Find where the given text appears and provide that cell's center as [X, Y] coordinate. 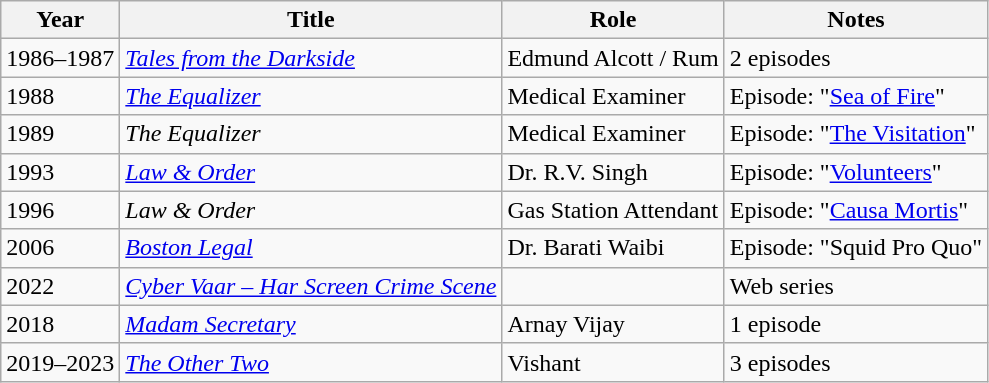
Episode: "Volunteers" [856, 172]
Episode: "Causa Mortis" [856, 210]
Edmund Alcott / Rum [613, 58]
2022 [60, 286]
1986–1987 [60, 58]
1 episode [856, 324]
Web series [856, 286]
1993 [60, 172]
Dr. Barati Waibi [613, 248]
2 episodes [856, 58]
1988 [60, 96]
Vishant [613, 362]
1989 [60, 134]
Tales from the Darkside [311, 58]
Arnay Vijay [613, 324]
3 episodes [856, 362]
The Other Two [311, 362]
Role [613, 20]
Episode: "Squid Pro Quo" [856, 248]
2019–2023 [60, 362]
Episode: "The Visitation" [856, 134]
Year [60, 20]
1996 [60, 210]
Episode: "Sea of Fire" [856, 96]
Dr. R.V. Singh [613, 172]
Notes [856, 20]
Gas Station Attendant [613, 210]
Cyber Vaar – Har Screen Crime Scene [311, 286]
Boston Legal [311, 248]
2006 [60, 248]
Title [311, 20]
Madam Secretary [311, 324]
2018 [60, 324]
